Return [X, Y] of the center of cell containing provided text 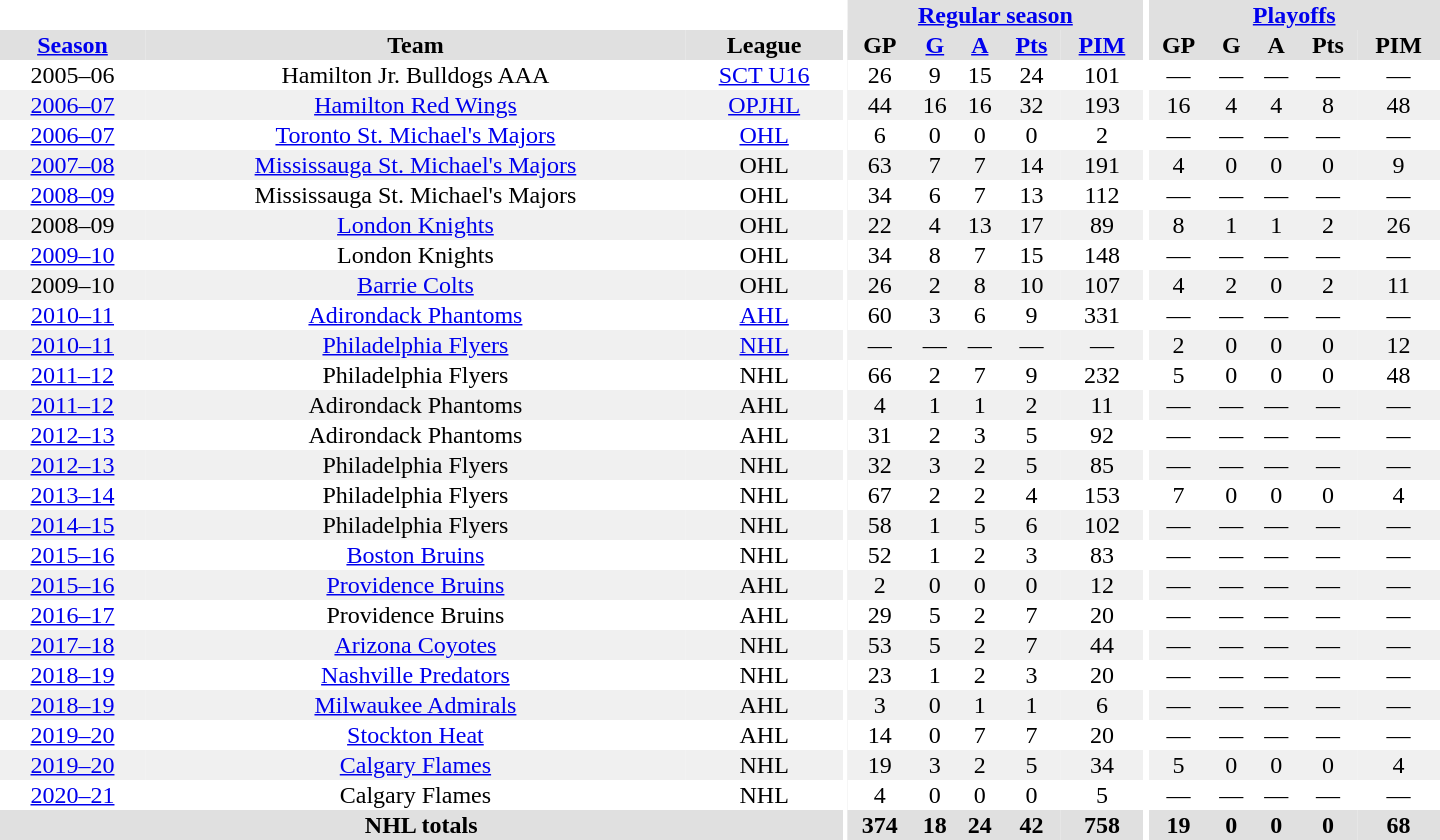
Stockton Heat [416, 735]
Toronto St. Michael's Majors [416, 135]
22 [880, 225]
758 [1102, 825]
193 [1102, 105]
2005–06 [72, 75]
NHL totals [421, 825]
148 [1102, 255]
89 [1102, 225]
Boston Bruins [416, 555]
Season [72, 45]
SCT U16 [764, 75]
331 [1102, 315]
2017–18 [72, 645]
63 [880, 165]
League [764, 45]
23 [880, 675]
OPJHL [764, 105]
2016–17 [72, 615]
92 [1102, 435]
10 [1031, 285]
Regular season [995, 15]
68 [1398, 825]
102 [1102, 525]
2007–08 [72, 165]
Arizona Coyotes [416, 645]
Playoffs [1294, 15]
374 [880, 825]
31 [880, 435]
58 [880, 525]
60 [880, 315]
232 [1102, 375]
67 [880, 495]
Milwaukee Admirals [416, 705]
2014–15 [72, 525]
85 [1102, 465]
42 [1031, 825]
Nashville Predators [416, 675]
53 [880, 645]
2020–21 [72, 795]
153 [1102, 495]
191 [1102, 165]
83 [1102, 555]
101 [1102, 75]
52 [880, 555]
17 [1031, 225]
2013–14 [72, 495]
66 [880, 375]
18 [934, 825]
Barrie Colts [416, 285]
29 [880, 615]
Hamilton Red Wings [416, 105]
112 [1102, 195]
Hamilton Jr. Bulldogs AAA [416, 75]
Team [416, 45]
107 [1102, 285]
